Determine the (x, y) coordinate at the center of the cell enclosing the given text.  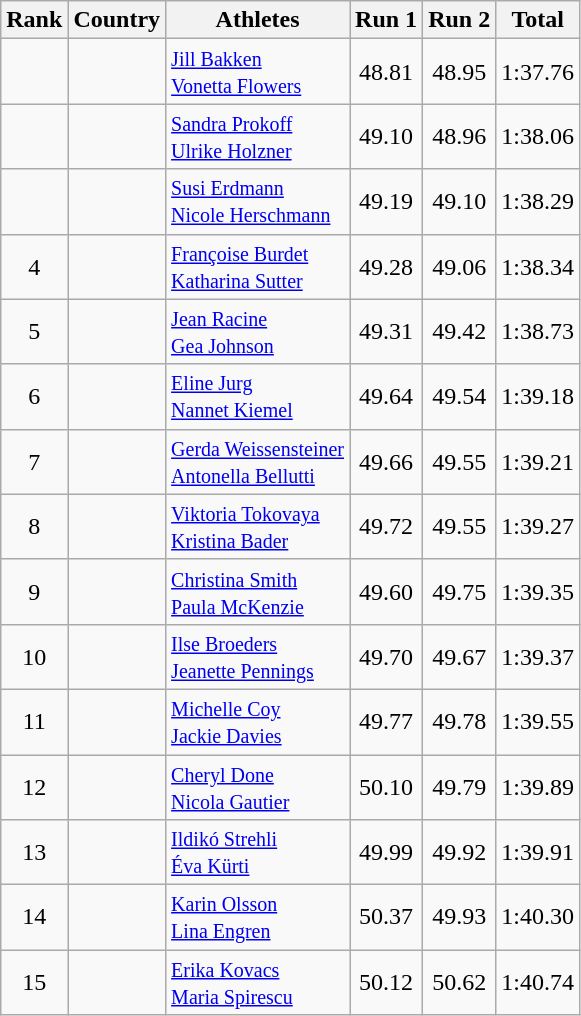
8 (34, 526)
Jill Bakken Vonetta Flowers (258, 72)
6 (34, 396)
48.95 (460, 72)
Susi Erdmann Nicole Herschmann (258, 202)
49.92 (460, 852)
49.93 (460, 918)
1:38.34 (538, 266)
1:39.55 (538, 722)
12 (34, 786)
Athletes (258, 20)
11 (34, 722)
Karin Olsson Lina Engren (258, 918)
9 (34, 592)
49.70 (386, 656)
5 (34, 332)
50.62 (460, 982)
48.96 (460, 136)
Cheryl Done Nicola Gautier (258, 786)
49.67 (460, 656)
49.60 (386, 592)
Viktoria Tokovaya Kristina Bader (258, 526)
1:38.29 (538, 202)
1:39.91 (538, 852)
10 (34, 656)
50.10 (386, 786)
Gerda Weissensteiner Antonella Bellutti (258, 462)
50.37 (386, 918)
Rank (34, 20)
49.06 (460, 266)
49.54 (460, 396)
49.64 (386, 396)
1:40.30 (538, 918)
49.42 (460, 332)
1:37.76 (538, 72)
49.78 (460, 722)
Run 1 (386, 20)
49.79 (460, 786)
48.81 (386, 72)
Jean Racine Gea Johnson (258, 332)
14 (34, 918)
49.19 (386, 202)
50.12 (386, 982)
1:39.27 (538, 526)
49.75 (460, 592)
49.31 (386, 332)
Michelle Coy Jackie Davies (258, 722)
49.77 (386, 722)
1:39.37 (538, 656)
49.28 (386, 266)
49.72 (386, 526)
Françoise Burdet Katharina Sutter (258, 266)
Ilse Broeders Jeanette Pennings (258, 656)
Total (538, 20)
1:39.35 (538, 592)
49.99 (386, 852)
Sandra Prokoff Ulrike Holzner (258, 136)
7 (34, 462)
Run 2 (460, 20)
1:38.06 (538, 136)
Eline Jurg Nannet Kiemel (258, 396)
Country (117, 20)
15 (34, 982)
4 (34, 266)
1:39.89 (538, 786)
49.66 (386, 462)
Christina Smith Paula McKenzie (258, 592)
Ildikó Strehli Éva Kürti (258, 852)
1:40.74 (538, 982)
1:39.18 (538, 396)
Erika Kovacs Maria Spirescu (258, 982)
1:39.21 (538, 462)
13 (34, 852)
1:38.73 (538, 332)
